Capture the cell that displays the provided text and extract its (x, y) central coordinate. 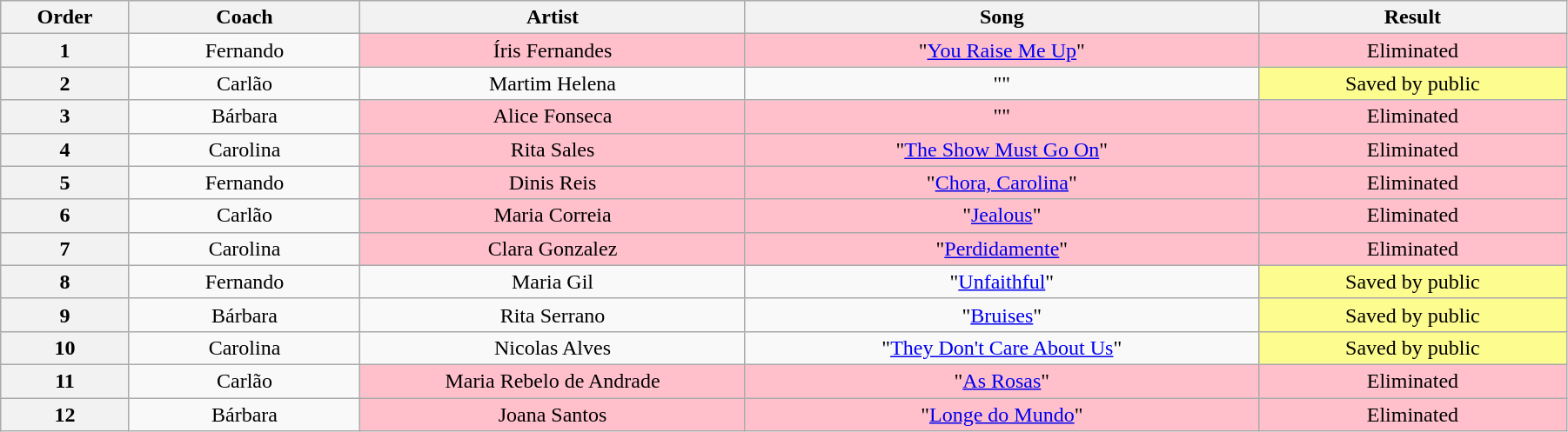
4 (64, 150)
"The Show Must Go On" (1002, 150)
Clara Gonzalez (553, 249)
Maria Correia (553, 216)
2 (64, 83)
Song (1002, 17)
"Perdidamente" (1002, 249)
7 (64, 249)
10 (64, 348)
"Chora, Carolina" (1002, 183)
"Bruises" (1002, 315)
Order (64, 17)
"Unfaithful" (1002, 282)
Nicolas Alves (553, 348)
1 (64, 50)
Maria Rebelo de Andrade (553, 381)
Maria Gil (553, 282)
Rita Sales (553, 150)
6 (64, 216)
Rita Serrano (553, 315)
11 (64, 381)
"Jealous" (1002, 216)
5 (64, 183)
9 (64, 315)
3 (64, 116)
8 (64, 282)
Íris Fernandes (553, 50)
Dinis Reis (553, 183)
"They Don't Care About Us" (1002, 348)
"You Raise Me Up" (1002, 50)
12 (64, 415)
Result (1412, 17)
Alice Fonseca (553, 116)
"As Rosas" (1002, 381)
Coach (245, 17)
Martim Helena (553, 83)
"Longe do Mundo" (1002, 415)
Joana Santos (553, 415)
Artist (553, 17)
